Find where the given text appears and provide that cell's center as [X, Y] coordinate. 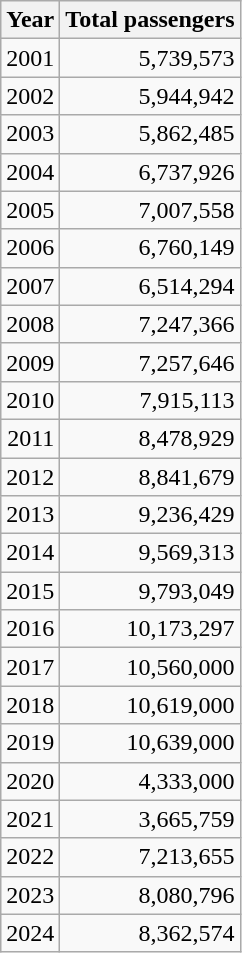
8,478,929 [150, 438]
2017 [30, 667]
2022 [30, 857]
10,619,000 [150, 705]
2007 [30, 286]
9,236,429 [150, 515]
8,841,679 [150, 477]
2016 [30, 629]
2011 [30, 438]
2010 [30, 400]
7,915,113 [150, 400]
2019 [30, 743]
8,362,574 [150, 933]
2018 [30, 705]
5,862,485 [150, 134]
9,793,049 [150, 591]
2008 [30, 324]
2020 [30, 781]
2015 [30, 591]
4,333,000 [150, 781]
6,514,294 [150, 286]
6,737,926 [150, 172]
10,560,000 [150, 667]
8,080,796 [150, 895]
5,739,573 [150, 58]
2002 [30, 96]
10,639,000 [150, 743]
2009 [30, 362]
Total passengers [150, 20]
7,247,366 [150, 324]
2013 [30, 515]
2005 [30, 210]
10,173,297 [150, 629]
2014 [30, 553]
2024 [30, 933]
7,257,646 [150, 362]
Year [30, 20]
6,760,149 [150, 248]
2021 [30, 819]
3,665,759 [150, 819]
2004 [30, 172]
5,944,942 [150, 96]
2012 [30, 477]
2003 [30, 134]
2006 [30, 248]
7,213,655 [150, 857]
7,007,558 [150, 210]
9,569,313 [150, 553]
2023 [30, 895]
2001 [30, 58]
